Output the [x, y] coordinate of the center of the cell containing the given text.  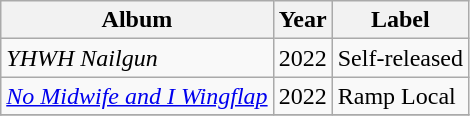
Album [137, 20]
Year [302, 20]
Ramp Local [400, 96]
No Midwife and I Wingflap [137, 96]
Label [400, 20]
Self-released [400, 58]
YHWH Nailgun [137, 58]
